Locate the cell with the specified text and output its [X, Y] center coordinate. 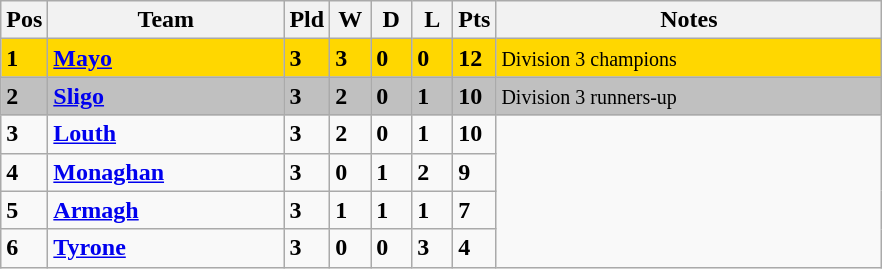
9 [474, 172]
Division 3 champions [689, 58]
Team [166, 20]
Louth [166, 134]
Notes [689, 20]
Pld [307, 20]
W [350, 20]
Tyrone [166, 248]
Monaghan [166, 172]
D [392, 20]
5 [24, 210]
7 [474, 210]
Division 3 runners-up [689, 96]
Mayo [166, 58]
12 [474, 58]
Sligo [166, 96]
Pos [24, 20]
6 [24, 248]
Pts [474, 20]
Armagh [166, 210]
L [432, 20]
